Extract the [X, Y] coordinate from the center of the cell holding the provided text.  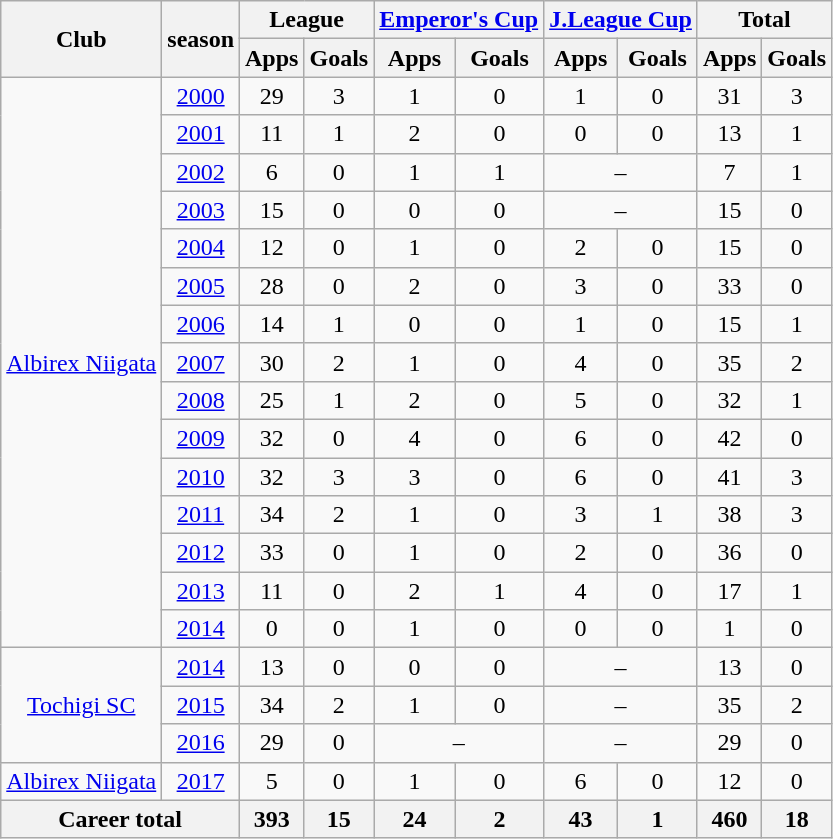
30 [272, 362]
38 [729, 515]
season [201, 39]
2012 [201, 553]
25 [272, 400]
2015 [201, 705]
Club [82, 39]
2010 [201, 477]
31 [729, 96]
Career total [120, 819]
17 [729, 591]
J.League Cup [621, 20]
393 [272, 819]
Emperor's Cup [459, 20]
2011 [201, 515]
2003 [201, 210]
42 [729, 438]
2013 [201, 591]
2001 [201, 134]
28 [272, 286]
Total [764, 20]
41 [729, 477]
League [307, 20]
460 [729, 819]
24 [415, 819]
43 [581, 819]
7 [729, 172]
36 [729, 553]
2005 [201, 286]
14 [272, 324]
Tochigi SC [82, 705]
2009 [201, 438]
18 [797, 819]
2002 [201, 172]
2008 [201, 400]
2006 [201, 324]
2000 [201, 96]
2004 [201, 248]
2007 [201, 362]
2017 [201, 781]
2016 [201, 743]
